From the cell containing the given text, extract its center point as (X, Y) coordinate. 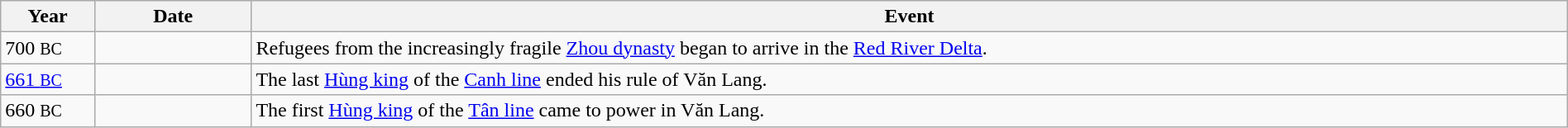
700 BC (48, 48)
661 BC (48, 79)
660 BC (48, 111)
Event (910, 17)
Date (172, 17)
Year (48, 17)
The first Hùng king of the Tân line came to power in Văn Lang. (910, 111)
The last Hùng king of the Canh line ended his rule of Văn Lang. (910, 79)
Refugees from the increasingly fragile Zhou dynasty began to arrive in the Red River Delta. (910, 48)
